Scan for the cell matching the given text and deliver its [X, Y] coordinate at center. 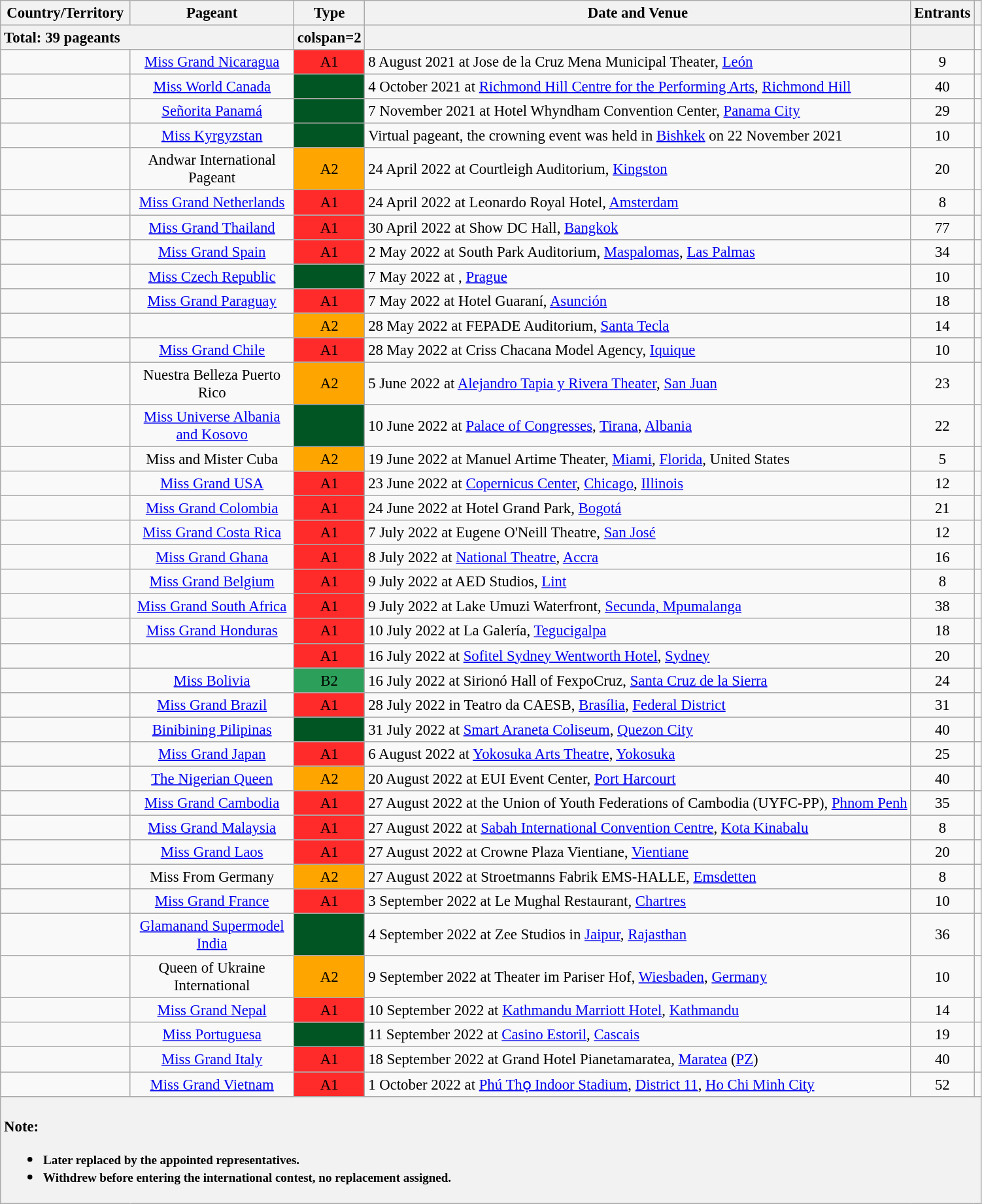
16 July 2022 at Sofitel Sydney Wentworth Hotel, Sydney [638, 656]
Miss Grand Brazil [212, 705]
Miss Grand Costa Rica [212, 533]
Miss Grand Laos [212, 852]
23 [943, 383]
Miss Grand Honduras [212, 631]
25 [943, 754]
Miss Grand Cambodia [212, 803]
Miss Kyrgyzstan [212, 136]
77 [943, 227]
16 July 2022 at Sirionó Hall of FexpoCruz, Santa Cruz de la Sierra [638, 680]
Miss Grand Thailand [212, 227]
Glamanand Supermodel India [212, 935]
18 September 2022 at Grand Hotel Pianetamaratea, Maratea (PZ) [638, 1060]
7 November 2021 at Hotel Whyndham Convention Center, Panama City [638, 111]
Type [329, 13]
Miss and Mister Cuba [212, 459]
35 [943, 803]
22 [943, 426]
Entrants [943, 13]
Country/Territory [65, 13]
colspan=2 [329, 38]
Miss Grand Japan [212, 754]
31 [943, 705]
Total: 39 pageants [148, 38]
Nuestra Belleza Puerto Rico [212, 383]
Miss Grand South Africa [212, 607]
5 June 2022 at Alejandro Tapia y Rivera Theater, San Juan [638, 383]
28 May 2022 at Criss Chacana Model Agency, Iquique [638, 350]
8 July 2022 at National Theatre, Accra [638, 558]
Señorita Panamá [212, 111]
Miss Bolivia [212, 680]
Miss Universe Albania and Kosovo [212, 426]
19 [943, 1035]
7 May 2022 at , Prague [638, 276]
2 May 2022 at South Park Auditorium, Maspalomas, Las Palmas [638, 252]
Miss Grand Nicaragua [212, 62]
30 April 2022 at Show DC Hall, Bangkok [638, 227]
B2 [329, 680]
11 September 2022 at Casino Estoril, Cascais [638, 1035]
36 [943, 935]
9 September 2022 at Theater im Pariser Hof, Wiesbaden, Germany [638, 977]
27 August 2022 at the Union of Youth Federations of Cambodia (UYFC-PP), Phnom Penh [638, 803]
10 July 2022 at La Galería, Tegucigalpa [638, 631]
Miss Grand Italy [212, 1060]
Date and Venue [638, 13]
Andwar International Pageant [212, 169]
9 [943, 62]
29 [943, 111]
9 July 2022 at Lake Umuzi Waterfront, Secunda, Mpumalanga [638, 607]
Miss Grand Vietnam [212, 1084]
23 June 2022 at Copernicus Center, Chicago, Illinois [638, 484]
38 [943, 607]
9 July 2022 at AED Studios, Lint [638, 582]
52 [943, 1084]
Miss Grand Colombia [212, 509]
24 April 2022 at Courtleigh Auditorium, Kingston [638, 169]
The Nigerian Queen [212, 778]
10 June 2022 at Palace of Congresses, Tirana, Albania [638, 426]
Miss Czech Republic [212, 276]
28 July 2022 in Teatro da CAESB, Brasília, Federal District [638, 705]
31 July 2022 at Smart Araneta Coliseum, Quezon City [638, 729]
4 September 2022 at Zee Studios in Jaipur, Rajasthan [638, 935]
4 October 2021 at Richmond Hill Centre for the Performing Arts, Richmond Hill [638, 87]
8 August 2021 at Jose de la Cruz Mena Municipal Theater, León [638, 62]
27 August 2022 at Stroetmanns Fabrik EMS-HALLE, Emsdetten [638, 877]
16 [943, 558]
24 April 2022 at Leonardo Royal Hotel, Amsterdam [638, 203]
6 August 2022 at Yokosuka Arts Theatre, Yokosuka [638, 754]
20 August 2022 at EUI Event Center, Port Harcourt [638, 778]
Pageant [212, 13]
Miss Grand Belgium [212, 582]
3 September 2022 at Le Mughal Restaurant, Chartres [638, 901]
Miss From Germany [212, 877]
34 [943, 252]
Miss Grand Paraguay [212, 301]
Miss Grand Malaysia [212, 828]
5 [943, 459]
21 [943, 509]
24 [943, 680]
Note: Later replaced by the appointed representatives. Withdrew before entering the international contest, no replacement assigned. [491, 1150]
Miss Portuguesa [212, 1035]
Binibining Pilipinas [212, 729]
7 May 2022 at Hotel Guaraní, Asunción [638, 301]
28 May 2022 at FEPADE Auditorium, Santa Tecla [638, 326]
Miss Grand France [212, 901]
Miss Grand Spain [212, 252]
Miss Grand Ghana [212, 558]
10 September 2022 at Kathmandu Marriott Hotel, Kathmandu [638, 1011]
27 August 2022 at Sabah International Convention Centre, Kota Kinabalu [638, 828]
1 October 2022 at Phú Thọ Indoor Stadium, District 11, Ho Chi Minh City [638, 1084]
Miss Grand Chile [212, 350]
24 June 2022 at Hotel Grand Park, Bogotá [638, 509]
Virtual pageant, the crowning event was held in Bishkek on 22 November 2021 [638, 136]
27 August 2022 at Crowne Plaza Vientiane, Vientiane [638, 852]
Miss Grand Nepal [212, 1011]
Miss World Canada [212, 87]
19 June 2022 at Manuel Artime Theater, Miami, Florida, United States [638, 459]
Miss Grand USA [212, 484]
Miss Grand Netherlands [212, 203]
7 July 2022 at Eugene O'Neill Theatre, San José [638, 533]
Queen of Ukraine International [212, 977]
